Capture the cell that displays the provided text and extract its [X, Y] central coordinate. 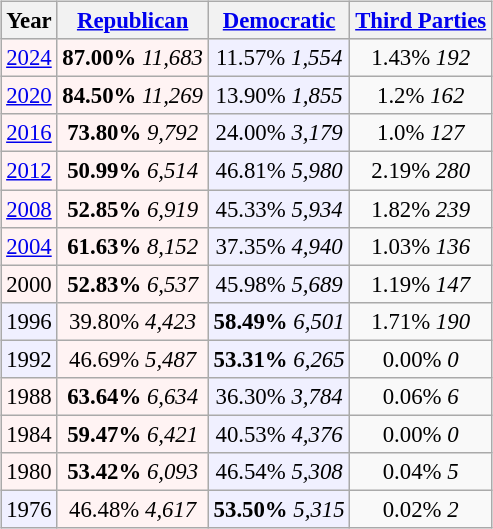
1980 [29, 472]
40.53% 4,376 [279, 434]
0.02% 2 [421, 509]
45.33% 5,934 [279, 209]
1996 [29, 321]
59.47% 6,421 [132, 434]
2004 [29, 246]
Year [29, 21]
1.71% 190 [421, 321]
61.63% 8,152 [132, 246]
1988 [29, 396]
46.69% 5,487 [132, 359]
87.00% 11,683 [132, 58]
1.2% 162 [421, 96]
53.31% 6,265 [279, 359]
1.43% 192 [421, 58]
46.48% 4,617 [132, 509]
1976 [29, 509]
53.50% 5,315 [279, 509]
0.04% 5 [421, 472]
84.50% 11,269 [132, 96]
46.81% 5,980 [279, 171]
1992 [29, 359]
2016 [29, 133]
2000 [29, 284]
50.99% 6,514 [132, 171]
1984 [29, 434]
73.80% 9,792 [132, 133]
37.35% 4,940 [279, 246]
58.49% 6,501 [279, 321]
1.0% 127 [421, 133]
46.54% 5,308 [279, 472]
Democratic [279, 21]
2.19% 280 [421, 171]
2020 [29, 96]
1.19% 147 [421, 284]
2008 [29, 209]
2024 [29, 58]
Republican [132, 21]
24.00% 3,179 [279, 133]
52.83% 6,537 [132, 284]
1.82% 239 [421, 209]
13.90% 1,855 [279, 96]
63.64% 6,634 [132, 396]
53.42% 6,093 [132, 472]
36.30% 3,784 [279, 396]
0.06% 6 [421, 396]
1.03% 136 [421, 246]
2012 [29, 171]
39.80% 4,423 [132, 321]
11.57% 1,554 [279, 58]
45.98% 5,689 [279, 284]
52.85% 6,919 [132, 209]
Third Parties [421, 21]
